Extract the [x, y] coordinate from the center of the cell holding the provided text.  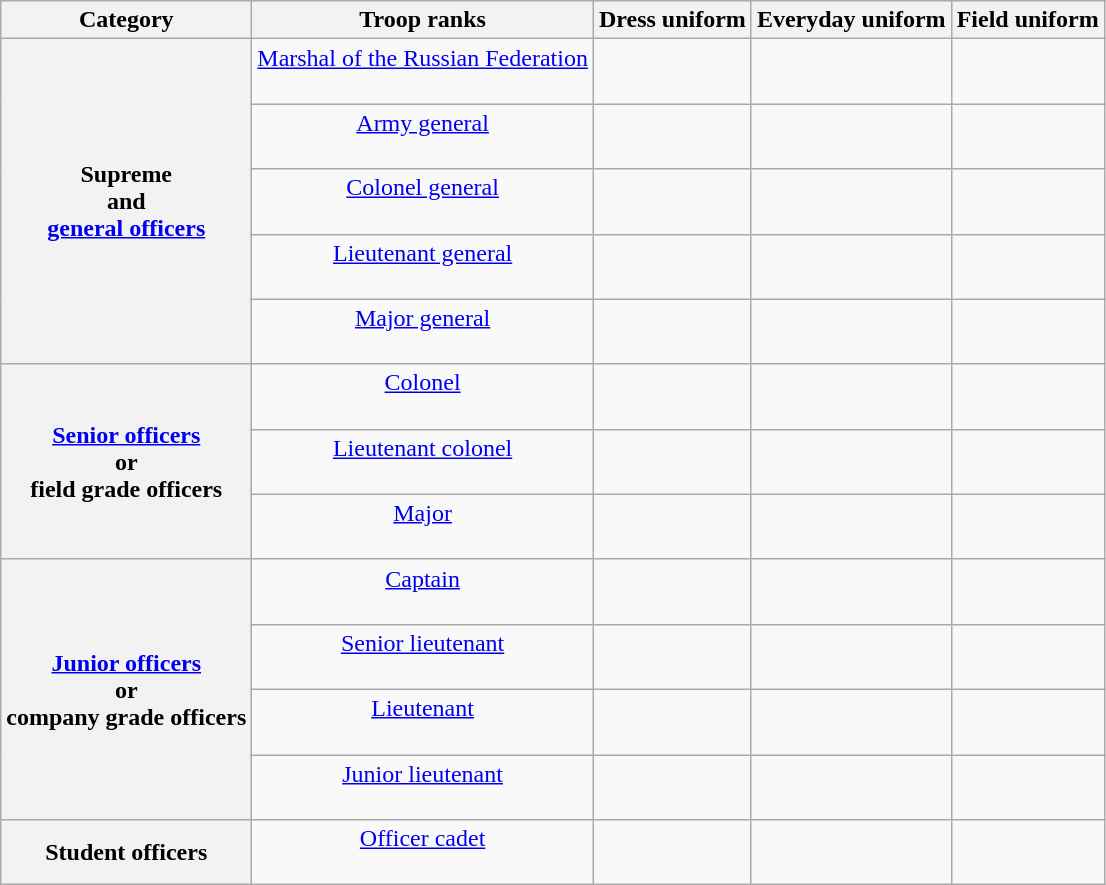
Student officers [126, 852]
Supreme andgeneral officers [126, 202]
Lieutenant [423, 722]
Major general [423, 332]
Dress uniform [672, 20]
Officer cadet [423, 852]
Troop ranks [423, 20]
Lieutenant general [423, 266]
Marshal of the Russian Federation [423, 72]
Field uniform [1028, 20]
Colonel [423, 396]
Category [126, 20]
Army general [423, 136]
Lieutenant colonel [423, 462]
Captain [423, 592]
Colonel general [423, 202]
Junior lieutenant [423, 786]
Major [423, 526]
Senior lieutenant [423, 656]
Everyday uniform [851, 20]
Senior officersorfield grade officers [126, 462]
Junior officersorcompany grade officers [126, 689]
